Capture the cell that displays the provided text and extract its (X, Y) central coordinate. 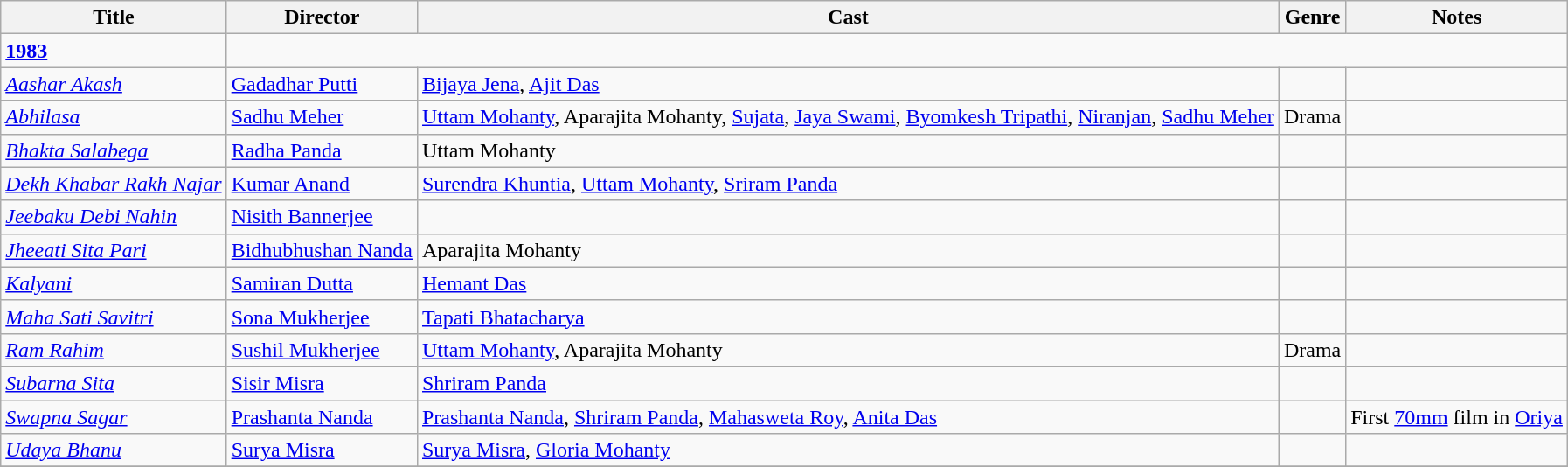
Genre (1312, 17)
1983 (114, 51)
Uttam Mohanty (848, 150)
Prashanta Nanda (322, 417)
Gadadhar Putti (322, 84)
Uttam Mohanty, Aparajita Mohanty, Sujata, Jaya Swami, Byomkesh Tripathi, Niranjan, Sadhu Meher (848, 117)
Kalyani (114, 283)
Shriram Panda (848, 383)
Abhilasa (114, 117)
Udaya Bhanu (114, 450)
Aashar Akash (114, 84)
Notes (1457, 17)
Bijaya Jena, Ajit Das (848, 84)
Maha Sati Savitri (114, 317)
Surendra Khuntia, Uttam Mohanty, Sriram Panda (848, 184)
Jeebaku Debi Nahin (114, 217)
Hemant Das (848, 283)
Swapna Sagar (114, 417)
Surya Misra, Gloria Mohanty (848, 450)
Sisir Misra (322, 383)
Title (114, 17)
Nisith Bannerjee (322, 217)
Ram Rahim (114, 350)
Bhakta Salabega (114, 150)
Sushil Mukherjee (322, 350)
Surya Misra (322, 450)
Samiran Dutta (322, 283)
Uttam Mohanty, Aparajita Mohanty (848, 350)
Radha Panda (322, 150)
Prashanta Nanda, Shriram Panda, Mahasweta Roy, Anita Das (848, 417)
Kumar Anand (322, 184)
Dekh Khabar Rakh Najar (114, 184)
First 70mm film in Oriya (1457, 417)
Sadhu Meher (322, 117)
Director (322, 17)
Bidhubhushan Nanda (322, 250)
Tapati Bhatacharya (848, 317)
Cast (848, 17)
Subarna Sita (114, 383)
Aparajita Mohanty (848, 250)
Jheeati Sita Pari (114, 250)
Sona Mukherjee (322, 317)
